Output the (X, Y) coordinate of the center of the cell containing the given text.  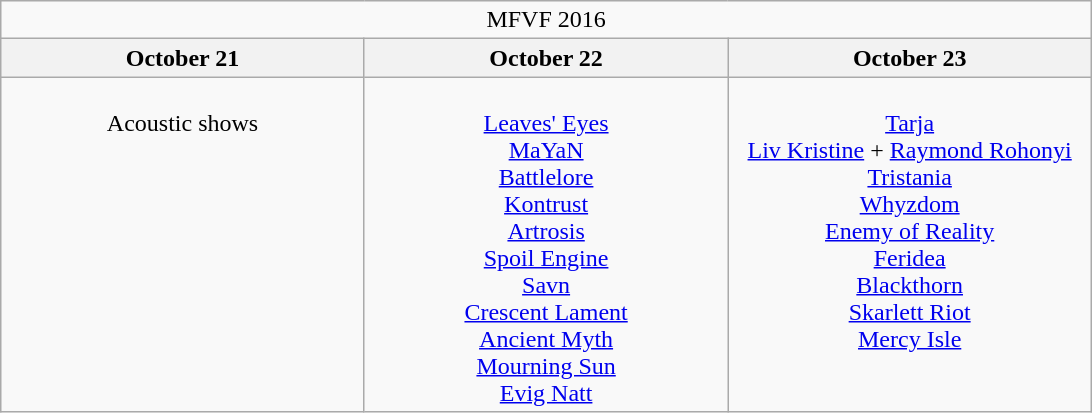
MFVF 2016 (546, 20)
Leaves' Eyes MaYaN Battlelore Kontrust Artrosis Spoil Engine Savn Crescent Lament Ancient Myth Mourning Sun Evig Natt (546, 244)
Acoustic shows (183, 244)
Tarja Liv Kristine + Raymond Rohonyi Tristania Whyzdom Enemy of Reality Feridea Blackthorn Skarlett Riot Mercy Isle (910, 244)
October 21 (183, 58)
October 23 (910, 58)
October 22 (546, 58)
